Return [x, y] of the center of cell containing provided text 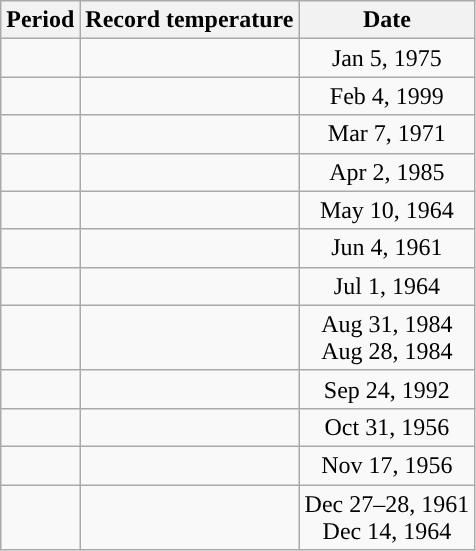
Jul 1, 1964 [387, 286]
May 10, 1964 [387, 210]
Record temperature [190, 20]
Date [387, 20]
Nov 17, 1956 [387, 465]
Feb 4, 1999 [387, 96]
Jan 5, 1975 [387, 58]
Oct 31, 1956 [387, 427]
Jun 4, 1961 [387, 248]
Mar 7, 1971 [387, 134]
Apr 2, 1985 [387, 172]
Period [40, 20]
Dec 27–28, 1961Dec 14, 1964 [387, 516]
Sep 24, 1992 [387, 389]
Aug 31, 1984Aug 28, 1984 [387, 338]
